From the cell containing the given text, extract its center point as (x, y) coordinate. 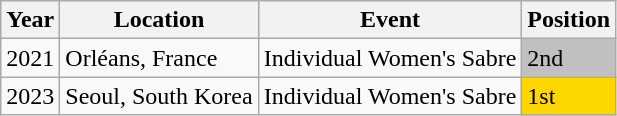
Position (569, 20)
Location (159, 20)
Seoul, South Korea (159, 96)
Year (30, 20)
2nd (569, 58)
Orléans, France (159, 58)
2021 (30, 58)
2023 (30, 96)
Event (390, 20)
1st (569, 96)
